From the cell containing the given text, extract its center point as [X, Y] coordinate. 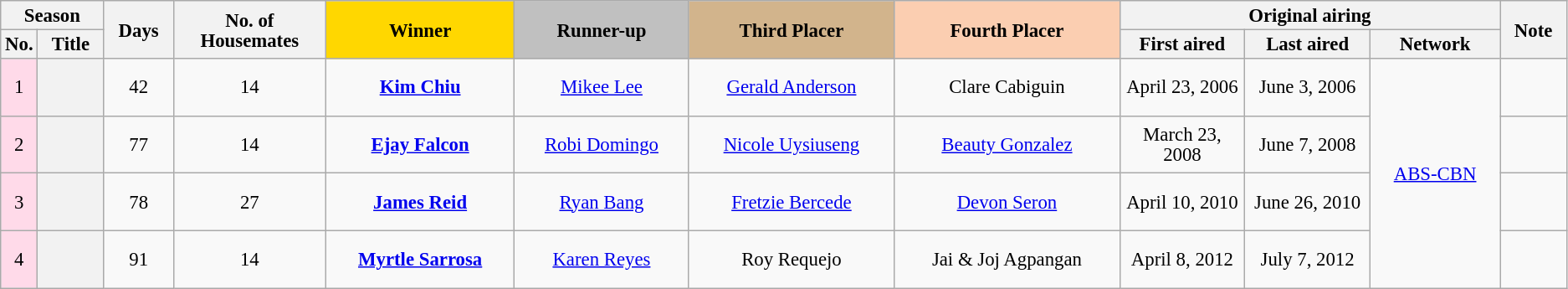
78 [139, 202]
Third Placer [792, 30]
Devon Seron [1007, 202]
Roy Requejo [792, 259]
April 8, 2012 [1182, 259]
27 [249, 202]
Fretzie Bercede [792, 202]
April 10, 2010 [1182, 202]
Original airing [1310, 15]
Note [1534, 30]
Robi Domingo [602, 145]
42 [139, 87]
Myrtle Sarrosa [420, 259]
Title [70, 45]
Last aired [1308, 45]
April 23, 2006 [1182, 87]
2 [19, 145]
3 [19, 202]
No. [19, 45]
Mikee Lee [602, 87]
June 3, 2006 [1308, 87]
Season [52, 15]
Nicole Uysiuseng [792, 145]
77 [139, 145]
Ejay Falcon [420, 145]
Beauty Gonzalez [1007, 145]
June 26, 2010 [1308, 202]
91 [139, 259]
Kim Chiu [420, 87]
Ryan Bang [602, 202]
Jai & Joj Agpangan [1007, 259]
Winner [420, 30]
July 7, 2012 [1308, 259]
Gerald Anderson [792, 87]
First aired [1182, 45]
James Reid [420, 202]
Runner-up [602, 30]
Clare Cabiguin [1007, 87]
ABS-CBN [1434, 173]
March 23, 2008 [1182, 145]
Network [1434, 45]
Karen Reyes [602, 259]
June 7, 2008 [1308, 145]
4 [19, 259]
Days [139, 30]
Fourth Placer [1007, 30]
1 [19, 87]
No. ofHousemates [249, 30]
